Detect which cell encompasses the target text, then output its (X, Y) center coordinate. 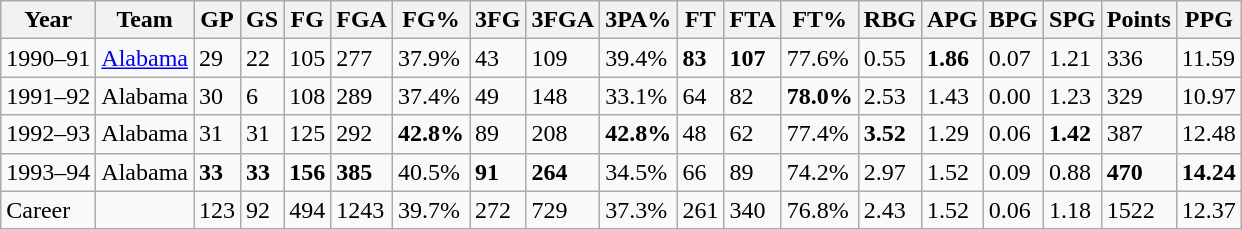
105 (308, 58)
208 (563, 134)
83 (700, 58)
33.1% (638, 96)
91 (498, 172)
2.97 (890, 172)
2.53 (890, 96)
1991–92 (48, 96)
148 (563, 96)
FT% (820, 20)
39.4% (638, 58)
1.23 (1073, 96)
385 (362, 172)
109 (563, 58)
1.18 (1073, 210)
0.55 (890, 58)
82 (752, 96)
76.8% (820, 210)
10.97 (1208, 96)
264 (563, 172)
1993–94 (48, 172)
BPG (1013, 20)
107 (752, 58)
1243 (362, 210)
FTA (752, 20)
11.59 (1208, 58)
0.07 (1013, 58)
43 (498, 58)
387 (1138, 134)
34.5% (638, 172)
108 (308, 96)
12.48 (1208, 134)
FGA (362, 20)
14.24 (1208, 172)
Career (48, 210)
40.5% (430, 172)
GS (262, 20)
66 (700, 172)
29 (218, 58)
GP (218, 20)
1990–91 (48, 58)
Team (145, 20)
329 (1138, 96)
30 (218, 96)
470 (1138, 172)
2.43 (890, 210)
77.6% (820, 58)
336 (1138, 58)
1.29 (952, 134)
22 (262, 58)
74.2% (820, 172)
3.52 (890, 134)
123 (218, 210)
261 (700, 210)
78.0% (820, 96)
3FGA (563, 20)
1.21 (1073, 58)
92 (262, 210)
0.09 (1013, 172)
6 (262, 96)
729 (563, 210)
37.9% (430, 58)
RBG (890, 20)
SPG (1073, 20)
64 (700, 96)
0.00 (1013, 96)
FG% (430, 20)
FG (308, 20)
1.43 (952, 96)
39.7% (430, 210)
APG (952, 20)
3PA% (638, 20)
1992–93 (48, 134)
289 (362, 96)
3FG (498, 20)
272 (498, 210)
37.4% (430, 96)
FT (700, 20)
156 (308, 172)
62 (752, 134)
125 (308, 134)
277 (362, 58)
1.42 (1073, 134)
49 (498, 96)
12.37 (1208, 210)
340 (752, 210)
PPG (1208, 20)
292 (362, 134)
77.4% (820, 134)
0.88 (1073, 172)
494 (308, 210)
Points (1138, 20)
48 (700, 134)
37.3% (638, 210)
Year (48, 20)
1522 (1138, 210)
1.86 (952, 58)
